For the text-containing cell, return its midpoint in [X, Y] coordinate format. 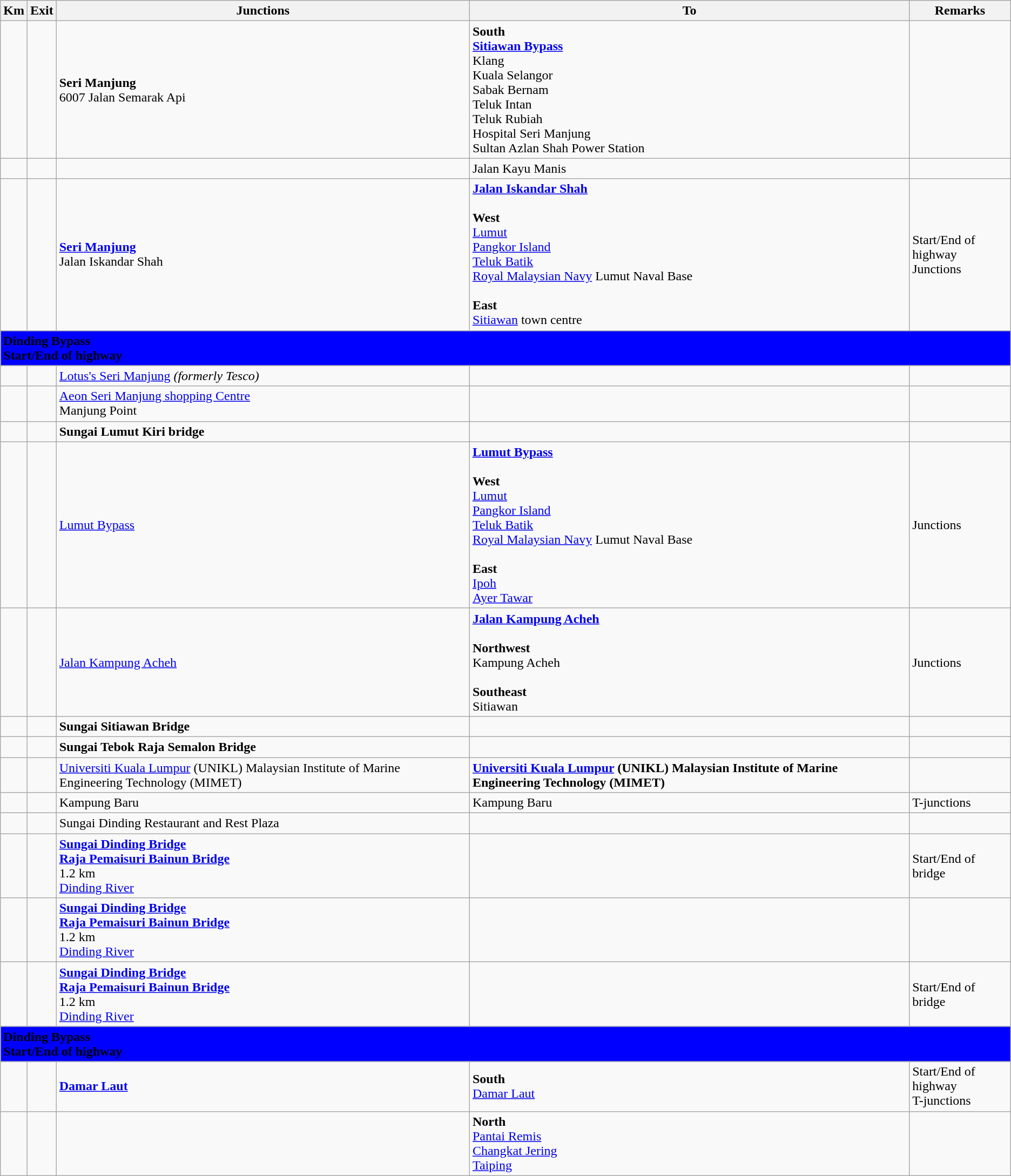
Lumut Bypass [262, 525]
Seri Manjung6007 Jalan Semarak Api [262, 90]
Lotus's Seri Manjung (formerly Tesco) [262, 376]
T-junctions [960, 803]
Exit [42, 11]
Jalan Kayu Manis [689, 168]
Sungai Sitiawan Bridge [262, 726]
Sungai Lumut Kiri bridge [262, 431]
South Damar Laut [689, 1086]
Damar Laut [262, 1086]
Aeon Seri Manjung shopping CentreManjung Point [262, 404]
Lumut BypassWest Lumut Pangkor Island Teluk Batik Royal Malaysian Navy Lumut Naval BaseEast Ipoh Ayer Tawar [689, 525]
South Sitiawan Bypass Klang Kuala Selangor Sabak Bernam Teluk IntanTeluk RubiahHospital Seri Manjung Sultan Azlan Shah Power Station [689, 90]
Sungai Tebok Raja Semalon Bridge [262, 747]
Jalan Iskandar ShahWest Lumut Pangkor Island Teluk Batik Royal Malaysian Navy Lumut Naval BaseEast Sitiawan town centre [689, 255]
Jalan Kampung Acheh [262, 662]
North Pantai Remis Changkat Jering Taiping [689, 1144]
Jalan Kampung AchehNorthwestKampung AchehSoutheastSitiawan [689, 662]
Km [14, 11]
Seri ManjungJalan Iskandar Shah [262, 255]
Start/End of highwayT-junctions [960, 1086]
Sungai Dinding Restaurant and Rest Plaza [262, 823]
To [689, 11]
Remarks [960, 11]
Start/End of highwayJunctions [960, 255]
